Search for the cell housing the specified text and yield its (X, Y) center coordinate. 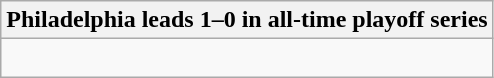
Philadelphia leads 1–0 in all-time playoff series (247, 20)
